Search for the cell housing the specified text and yield its (X, Y) center coordinate. 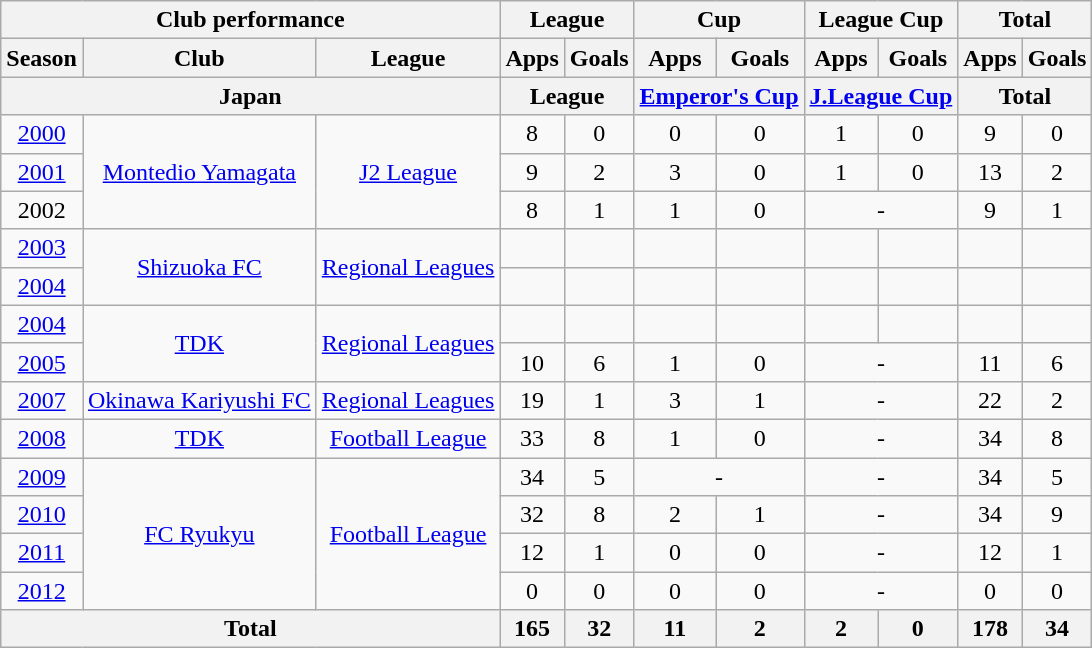
Okinawa Kariyushi FC (199, 400)
2007 (42, 400)
Shizuoka FC (199, 267)
33 (532, 438)
2012 (42, 591)
Emperor's Cup (719, 96)
13 (990, 172)
Cup (719, 20)
2011 (42, 553)
2008 (42, 438)
2002 (42, 210)
2001 (42, 172)
2009 (42, 477)
Japan (250, 96)
J.League Cup (881, 96)
22 (990, 400)
2005 (42, 362)
165 (532, 629)
19 (532, 400)
Club (199, 58)
J2 League (408, 172)
Season (42, 58)
League Cup (881, 20)
FC Ryukyu (199, 534)
178 (990, 629)
2003 (42, 248)
Club performance (250, 20)
10 (532, 362)
2000 (42, 134)
Montedio Yamagata (199, 172)
2010 (42, 515)
